Return the (X, Y) coordinate for the center point of the cell that contains the specified text.  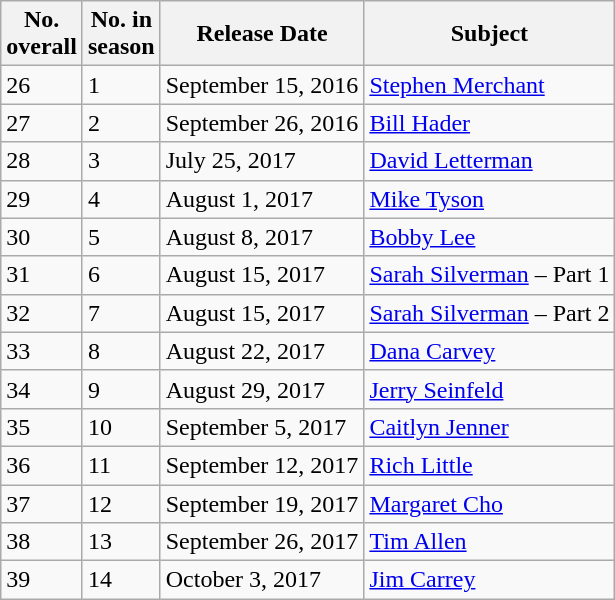
Mike Tyson (490, 199)
26 (42, 85)
14 (121, 580)
Bill Hader (490, 123)
Caitlyn Jenner (490, 427)
August 8, 2017 (262, 237)
35 (42, 427)
9 (121, 389)
Rich Little (490, 465)
33 (42, 351)
September 5, 2017 (262, 427)
September 26, 2016 (262, 123)
September 19, 2017 (262, 503)
12 (121, 503)
31 (42, 275)
3 (121, 161)
Release Date (262, 34)
Subject (490, 34)
Bobby Lee (490, 237)
Jerry Seinfeld (490, 389)
October 3, 2017 (262, 580)
September 15, 2016 (262, 85)
August 1, 2017 (262, 199)
8 (121, 351)
September 12, 2017 (262, 465)
David Letterman (490, 161)
Jim Carrey (490, 580)
1 (121, 85)
Dana Carvey (490, 351)
4 (121, 199)
13 (121, 542)
28 (42, 161)
34 (42, 389)
Margaret Cho (490, 503)
September 26, 2017 (262, 542)
5 (121, 237)
36 (42, 465)
No. overall (42, 34)
July 25, 2017 (262, 161)
Sarah Silverman – Part 2 (490, 313)
37 (42, 503)
2 (121, 123)
August 22, 2017 (262, 351)
Tim Allen (490, 542)
27 (42, 123)
7 (121, 313)
6 (121, 275)
32 (42, 313)
Sarah Silverman – Part 1 (490, 275)
39 (42, 580)
Stephen Merchant (490, 85)
10 (121, 427)
11 (121, 465)
No. inseason (121, 34)
29 (42, 199)
30 (42, 237)
August 29, 2017 (262, 389)
38 (42, 542)
